Pinpoint the cell where the given text exists, returning its [X, Y] midpoint coordinate. 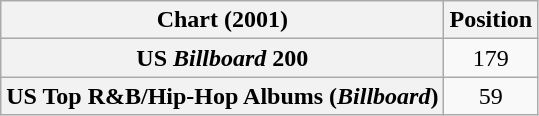
US Top R&B/Hip-Hop Albums (Billboard) [222, 96]
US Billboard 200 [222, 58]
Chart (2001) [222, 20]
179 [491, 58]
Position [491, 20]
59 [491, 96]
